Output the (x, y) coordinate of the center of the cell containing the given text.  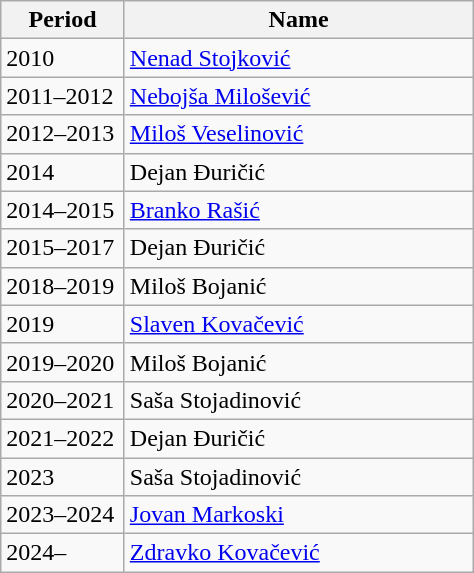
2011–2012 (63, 96)
Branko Rašić (298, 210)
2024– (63, 553)
2014–2015 (63, 210)
Period (63, 20)
2015–2017 (63, 248)
Miloš Veselinović (298, 134)
Name (298, 20)
2020–2021 (63, 400)
2023–2024 (63, 515)
Nebojša Milošević (298, 96)
2010 (63, 58)
Zdravko Kovačević (298, 553)
Slaven Kovačević (298, 324)
2019–2020 (63, 362)
Nenad Stojković (298, 58)
Jovan Markoski (298, 515)
2019 (63, 324)
2012–2013 (63, 134)
2021–2022 (63, 438)
2018–2019 (63, 286)
2023 (63, 477)
2014 (63, 172)
